Return [X, Y] of the center of cell containing provided text 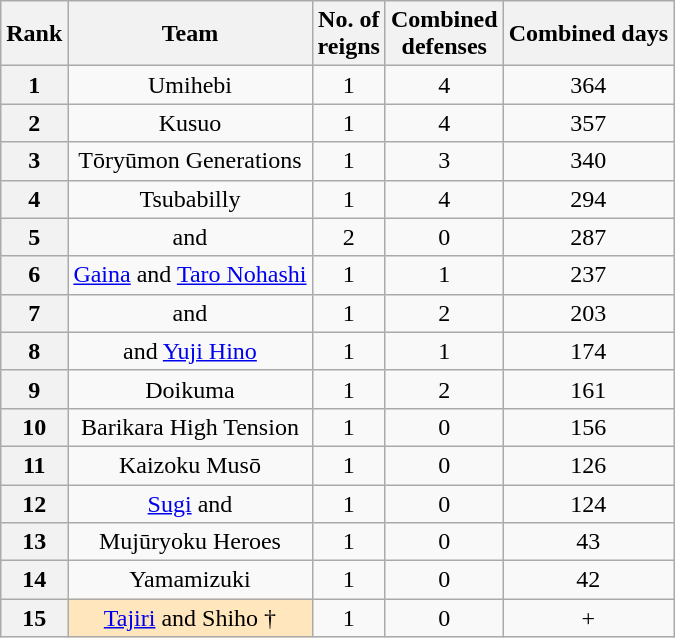
Gaina and Taro Nohashi [190, 275]
Umihebi [190, 85]
Mujūryoku Heroes [190, 542]
294 [588, 199]
126 [588, 465]
5 [34, 237]
174 [588, 351]
12 [34, 503]
14 [34, 580]
+ [588, 618]
13 [34, 542]
6 [34, 275]
Doikuma [190, 389]
7 [34, 313]
11 [34, 465]
Combined defenses [444, 34]
Tsubabilly [190, 199]
9 [34, 389]
161 [588, 389]
340 [588, 161]
124 [588, 503]
10 [34, 427]
43 [588, 542]
Kusuo [190, 123]
Kaizoku Musō [190, 465]
and Yuji Hino [190, 351]
237 [588, 275]
Tajiri and Shiho † [190, 618]
Tōryūmon Generations [190, 161]
Combined days [588, 34]
203 [588, 313]
42 [588, 580]
Yamamizuki [190, 580]
357 [588, 123]
156 [588, 427]
Sugi and [190, 503]
287 [588, 237]
Barikara High Tension [190, 427]
Rank [34, 34]
No. ofreigns [348, 34]
15 [34, 618]
8 [34, 351]
364 [588, 85]
Team [190, 34]
